Return (x, y) of the center of cell containing provided text 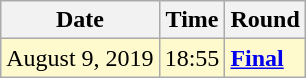
Final (265, 58)
Round (265, 20)
August 9, 2019 (80, 58)
Time (192, 20)
18:55 (192, 58)
Date (80, 20)
